Detect which cell encompasses the target text, then output its (X, Y) center coordinate. 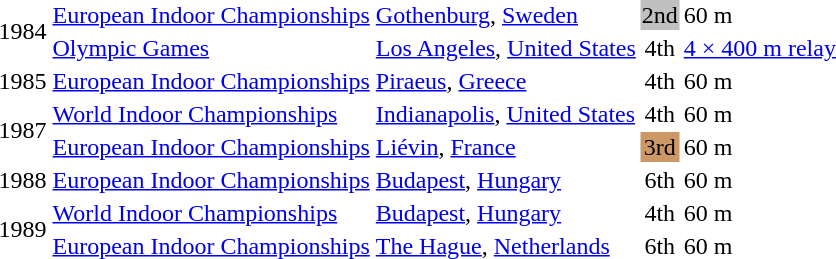
Los Angeles, United States (506, 48)
Piraeus, Greece (506, 81)
Olympic Games (211, 48)
Liévin, France (506, 147)
Indianapolis, United States (506, 114)
2nd (660, 15)
3rd (660, 147)
Gothenburg, Sweden (506, 15)
6th (660, 180)
